Extract the [X, Y] coordinate from the center of the cell holding the provided text.  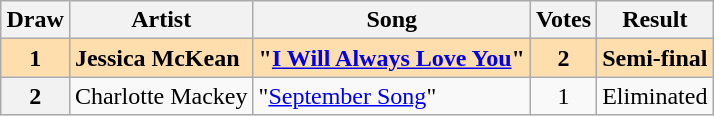
Artist [161, 20]
"I Will Always Love You" [392, 58]
Charlotte Mackey [161, 96]
Eliminated [655, 96]
Votes [563, 20]
"September Song" [392, 96]
Semi-final [655, 58]
Song [392, 20]
Result [655, 20]
Jessica McKean [161, 58]
Draw [35, 20]
